Scan for the cell matching the given text and deliver its [X, Y] coordinate at center. 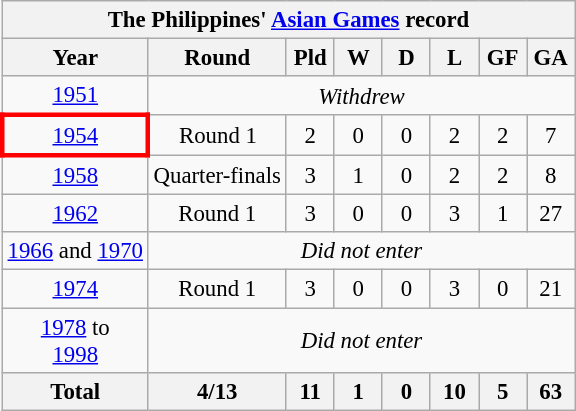
1978 to 1998 [75, 340]
Withdrew [361, 96]
Year [75, 58]
21 [551, 289]
D [406, 58]
5 [503, 391]
GA [551, 58]
7 [551, 136]
27 [551, 214]
W [358, 58]
11 [310, 391]
1954 [75, 136]
1974 [75, 289]
Total [75, 391]
1958 [75, 176]
Quarter-finals [217, 176]
4/13 [217, 391]
GF [503, 58]
L [454, 58]
10 [454, 391]
63 [551, 391]
1951 [75, 96]
1966 and 1970 [75, 251]
The Philippines' Asian Games record [288, 20]
8 [551, 176]
1962 [75, 214]
Pld [310, 58]
Round [217, 58]
